Scan for the cell matching the given text and deliver its (x, y) coordinate at center. 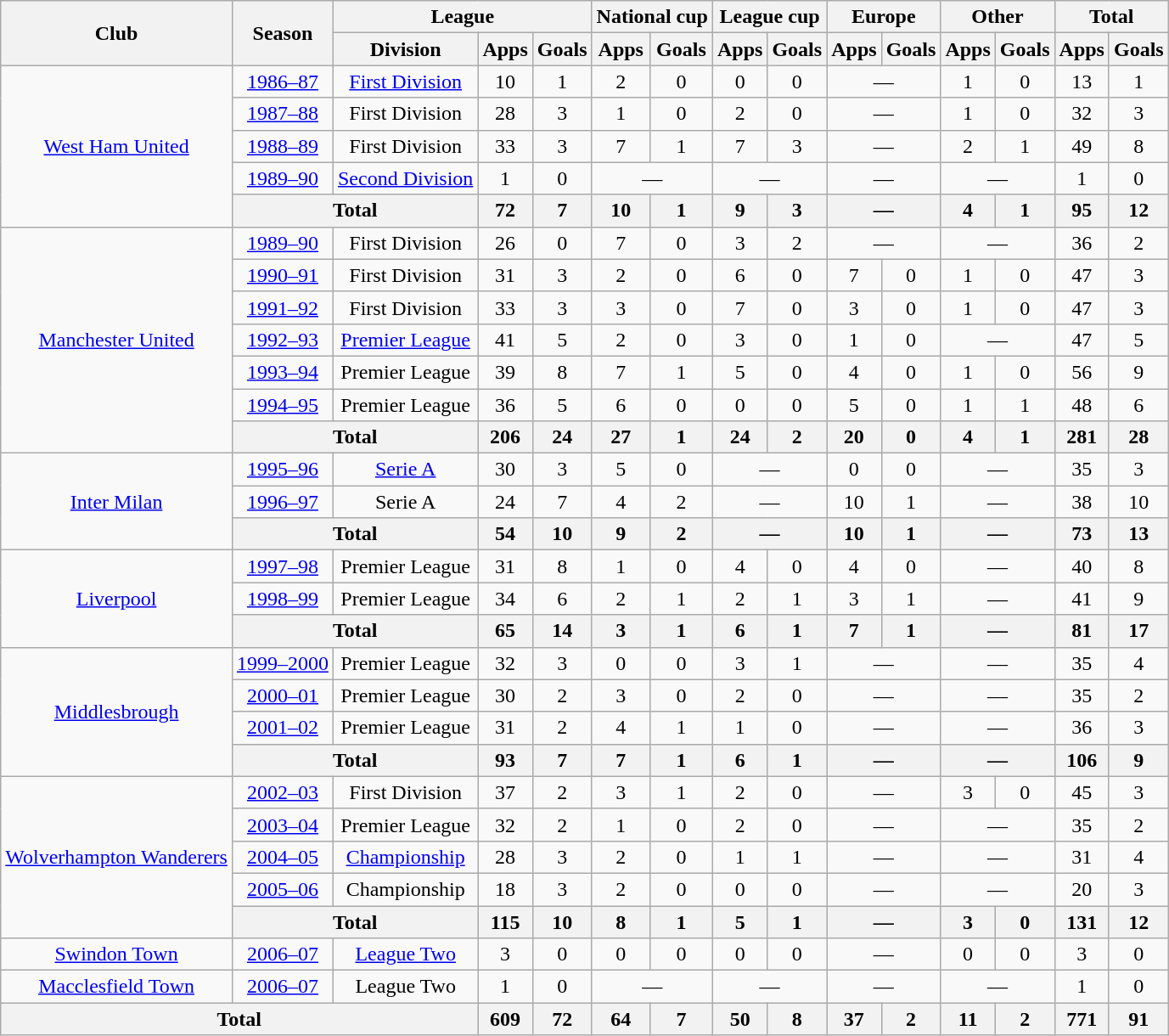
Wolverhampton Wanderers (117, 857)
1996–97 (282, 502)
Second Division (405, 178)
49 (1082, 146)
Inter Milan (117, 502)
2001–02 (282, 728)
73 (1082, 534)
34 (505, 599)
206 (505, 437)
93 (505, 760)
2002–03 (282, 792)
Liverpool (117, 599)
Macclesfield Town (117, 987)
1992–93 (282, 340)
Europe (884, 17)
Middlesbrough (117, 712)
Division (405, 49)
1994–95 (282, 405)
54 (505, 534)
18 (505, 889)
609 (505, 1019)
27 (621, 437)
281 (1082, 437)
38 (1082, 502)
West Ham United (117, 146)
Manchester United (117, 340)
1988–89 (282, 146)
95 (1082, 211)
1995–96 (282, 470)
Swindon Town (117, 954)
League cup (769, 17)
56 (1082, 372)
131 (1082, 921)
771 (1082, 1019)
45 (1082, 792)
106 (1082, 760)
26 (505, 243)
40 (1082, 566)
1986–87 (282, 82)
14 (562, 631)
2000–01 (282, 695)
1993–94 (282, 372)
91 (1138, 1019)
11 (968, 1019)
50 (739, 1019)
115 (505, 921)
1998–99 (282, 599)
Other (998, 17)
65 (505, 631)
League (462, 17)
1991–92 (282, 307)
Season (282, 33)
64 (621, 1019)
1999–2000 (282, 663)
National cup (652, 17)
2003–04 (282, 825)
1997–98 (282, 566)
17 (1138, 631)
1990–91 (282, 275)
2005–06 (282, 889)
Club (117, 33)
1987–88 (282, 114)
81 (1082, 631)
2004–05 (282, 857)
39 (505, 372)
48 (1082, 405)
